Pinpoint the cell where the given text exists, returning its [x, y] midpoint coordinate. 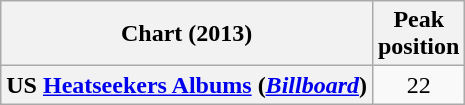
Peakposition [418, 34]
US Heatseekers Albums (Billboard) [187, 85]
22 [418, 85]
Chart (2013) [187, 34]
